Provide the [x, y] coordinate of the cell's center where the given text is located.  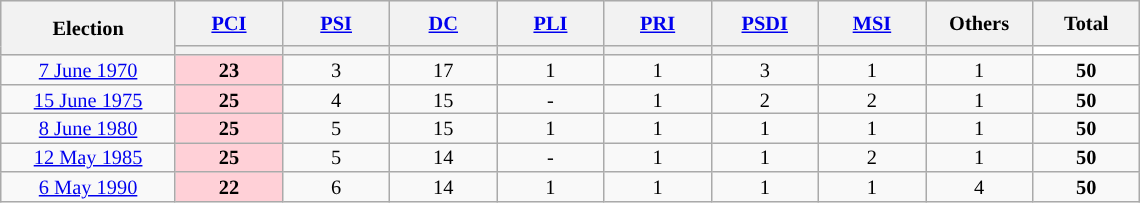
6 May 1990 [88, 186]
MSI [872, 22]
PLI [550, 22]
DC [444, 22]
17 [444, 70]
Others [980, 22]
6 [336, 186]
8 June 1980 [88, 128]
23 [228, 70]
Total [1086, 22]
22 [228, 186]
PSI [336, 22]
PCI [228, 22]
7 June 1970 [88, 70]
PRI [658, 22]
15 June 1975 [88, 98]
Election [88, 28]
12 May 1985 [88, 156]
PSDI [764, 22]
